Pinpoint the cell where the given text exists, returning its (X, Y) midpoint coordinate. 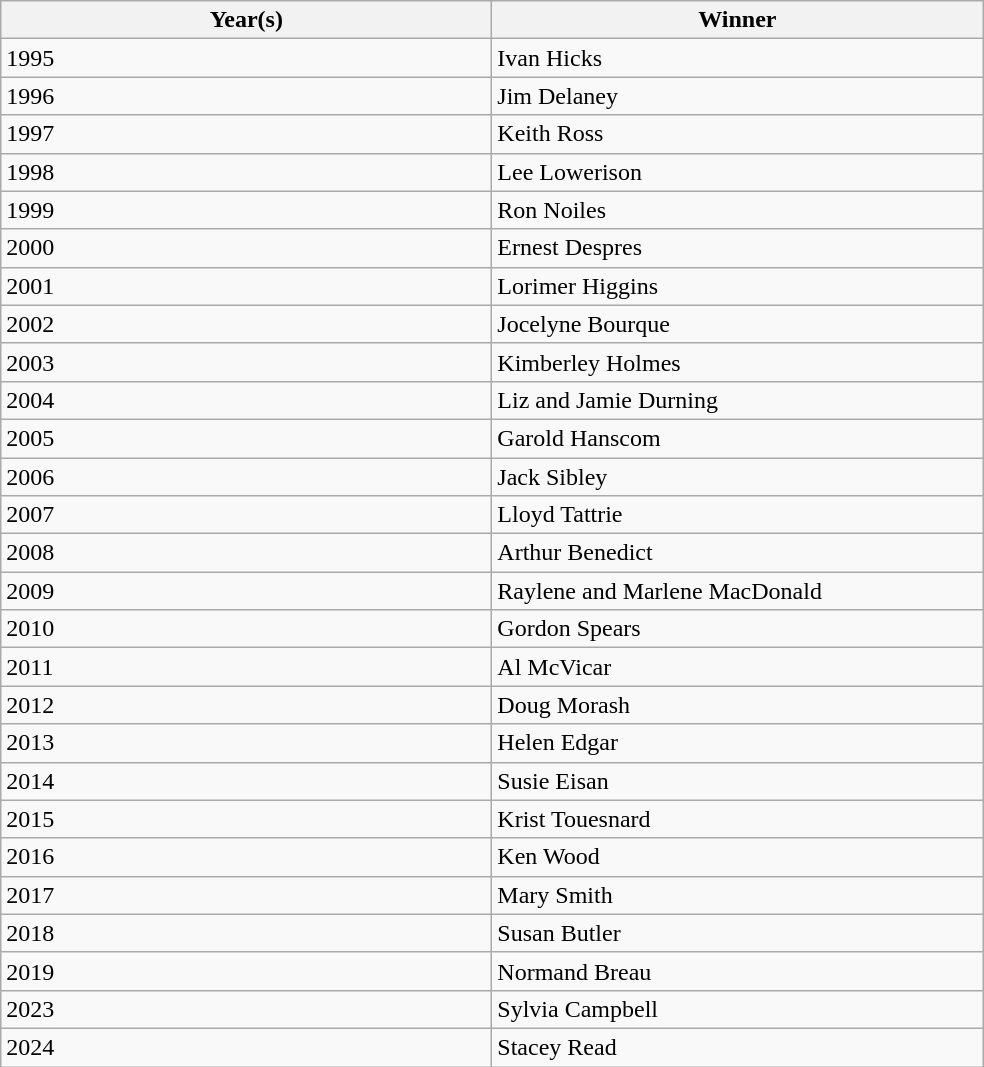
Gordon Spears (738, 629)
Krist Touesnard (738, 819)
Stacey Read (738, 1047)
Year(s) (246, 20)
Ken Wood (738, 857)
Liz and Jamie Durning (738, 400)
Raylene and Marlene MacDonald (738, 591)
1997 (246, 134)
2011 (246, 667)
Ivan Hicks (738, 58)
2019 (246, 971)
Garold Hanscom (738, 438)
Ron Noiles (738, 210)
2015 (246, 819)
Arthur Benedict (738, 553)
2001 (246, 286)
2008 (246, 553)
2017 (246, 895)
2005 (246, 438)
2023 (246, 1009)
2003 (246, 362)
2007 (246, 515)
Lee Lowerison (738, 172)
Susan Butler (738, 933)
2014 (246, 781)
Al McVicar (738, 667)
Sylvia Campbell (738, 1009)
2024 (246, 1047)
1995 (246, 58)
2002 (246, 324)
Winner (738, 20)
Jack Sibley (738, 477)
Helen Edgar (738, 743)
Jocelyne Bourque (738, 324)
2013 (246, 743)
2010 (246, 629)
1998 (246, 172)
2016 (246, 857)
Jim Delaney (738, 96)
Kimberley Holmes (738, 362)
2000 (246, 248)
Lloyd Tattrie (738, 515)
Ernest Despres (738, 248)
Susie Eisan (738, 781)
2004 (246, 400)
2009 (246, 591)
Normand Breau (738, 971)
2012 (246, 705)
Keith Ross (738, 134)
2018 (246, 933)
1999 (246, 210)
Mary Smith (738, 895)
1996 (246, 96)
Lorimer Higgins (738, 286)
Doug Morash (738, 705)
2006 (246, 477)
